Return the [x, y] coordinate for the center point of the cell that contains the specified text.  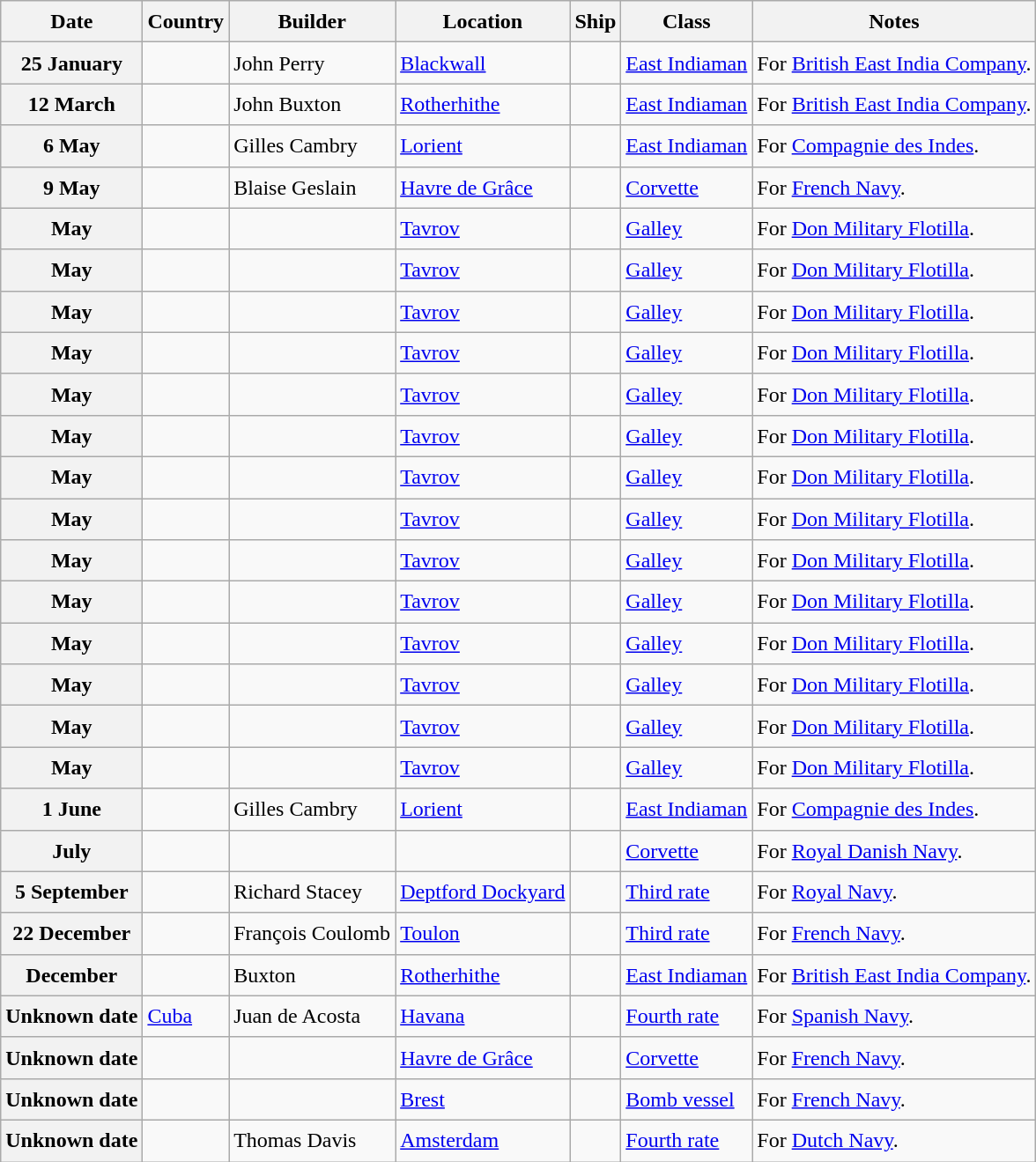
For Spanish Navy. [894, 1017]
Class [687, 21]
Brest [483, 1099]
Blackwall [483, 63]
Builder [312, 21]
For Dutch Navy. [894, 1140]
John Buxton [312, 104]
For Royal Navy. [894, 892]
9 May [72, 187]
12 March [72, 104]
Amsterdam [483, 1140]
For Royal Danish Navy. [894, 851]
December [72, 974]
John Perry [312, 63]
Notes [894, 21]
Country [186, 21]
1 June [72, 809]
Richard Stacey [312, 892]
25 January [72, 63]
Deptford Dockyard [483, 892]
François Coulomb [312, 934]
Bomb vessel [687, 1099]
Cuba [186, 1017]
5 September [72, 892]
Ship [596, 21]
Thomas Davis [312, 1140]
6 May [72, 146]
Buxton [312, 974]
Havana [483, 1017]
Blaise Geslain [312, 187]
Date [72, 21]
Juan de Acosta [312, 1017]
Toulon [483, 934]
July [72, 851]
Location [483, 21]
22 December [72, 934]
